For the text-containing cell, return its midpoint in [X, Y] coordinate format. 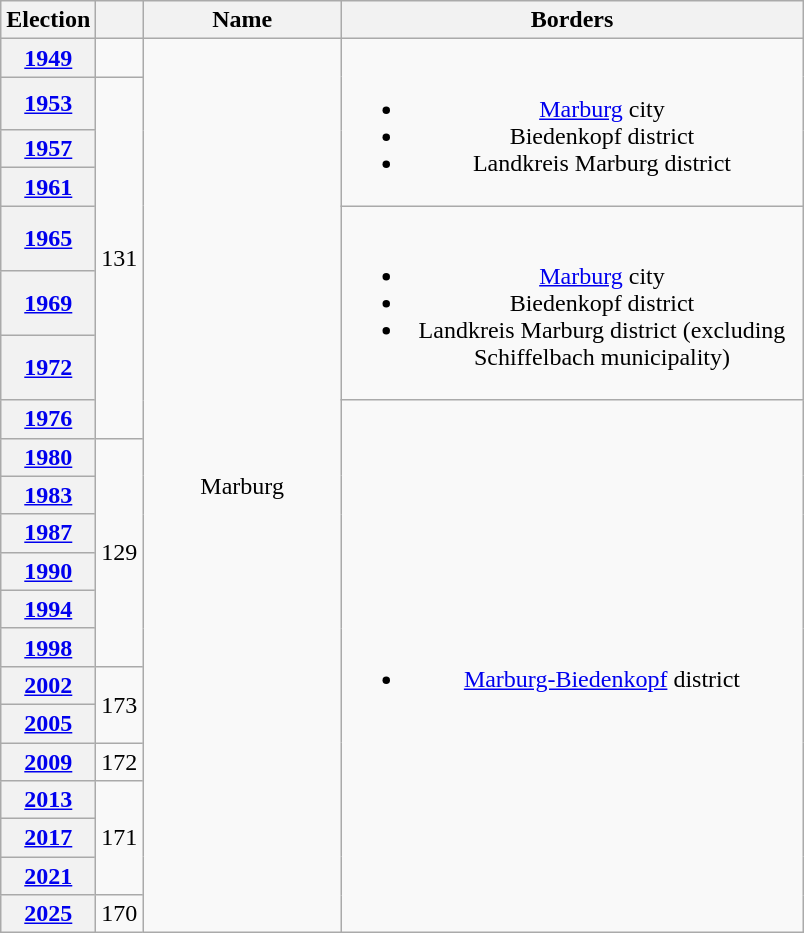
170 [120, 914]
173 [120, 704]
Marburg cityBiedenkopf districtLandkreis Marburg district [572, 122]
1961 [48, 187]
1994 [48, 609]
1998 [48, 647]
Marburg [242, 486]
1983 [48, 495]
172 [120, 761]
129 [120, 552]
2025 [48, 914]
Borders [572, 20]
1969 [48, 304]
1957 [48, 149]
2002 [48, 685]
131 [120, 258]
2017 [48, 838]
2021 [48, 876]
1965 [48, 238]
Election [48, 20]
1976 [48, 419]
1980 [48, 457]
2013 [48, 800]
2009 [48, 761]
Marburg cityBiedenkopf districtLandkreis Marburg district (excluding Schiffelbach municipality) [572, 303]
1987 [48, 533]
1953 [48, 104]
Name [242, 20]
2005 [48, 723]
1972 [48, 368]
1990 [48, 571]
1949 [48, 58]
Marburg-Biedenkopf district [572, 666]
171 [120, 838]
